Search for the cell housing the specified text and yield its [X, Y] center coordinate. 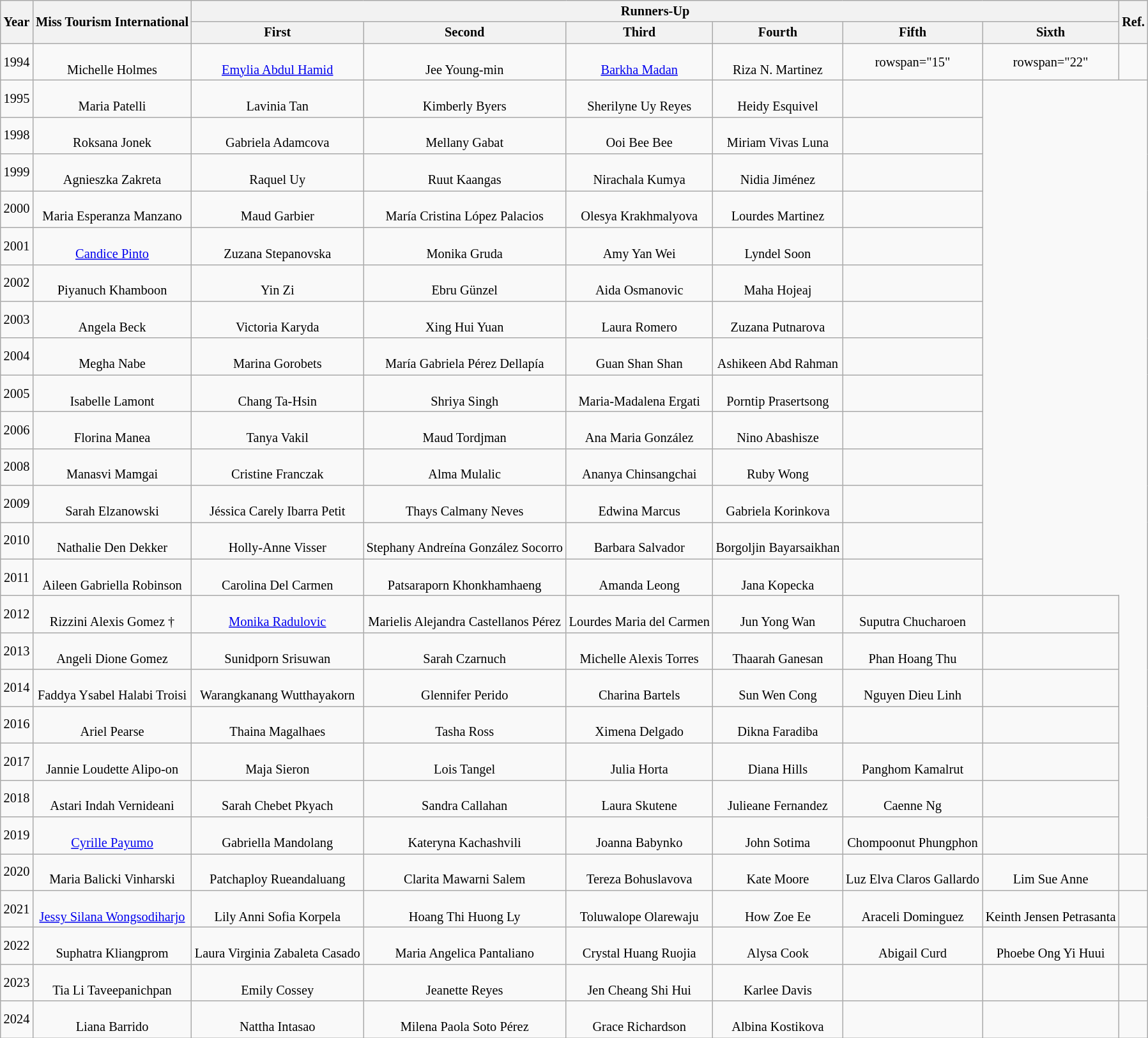
Charina Bartels [639, 688]
Nguyen Dieu Linh [912, 688]
Ref. [1133, 22]
Victoria Karyda [277, 319]
Sarah Chebet Pkyach [277, 798]
Aida Osmanovic [639, 283]
Sarah Elzanowski [112, 504]
Rizzini Alexis Gomez † [112, 614]
Albina Kostikova [778, 1019]
Milena Paola Soto Pérez [465, 1019]
Laura Skutene [639, 798]
Lim Sue Anne [1051, 872]
Sandra Callahan [465, 798]
2009 [17, 504]
Amy Yan Wei [639, 246]
Caenne Ng [912, 798]
Joanna Babynko [639, 835]
Sherilyne Uy Reyes [639, 98]
2003 [17, 319]
Michelle Alexis Torres [639, 651]
Holly-Anne Visser [277, 540]
2023 [17, 982]
Laura Romero [639, 319]
2011 [17, 577]
Keinth Jensen Petrasanta [1051, 909]
2004 [17, 356]
Thays Calmany Neves [465, 504]
Roksana Jonek [112, 135]
Araceli Dominguez [912, 909]
Edwina Marcus [639, 504]
Cyrille Payumo [112, 835]
Ashikeen Abd Rahman [778, 356]
Carolina Del Carmen [277, 577]
Liana Barrido [112, 1019]
Tia Li Taveepanichpan [112, 982]
Sunidporn Srisuwan [277, 651]
First [277, 33]
Dikna Faradiba [778, 724]
Runners-Up [655, 11]
2006 [17, 430]
Maria Balicki Vinharski [112, 872]
Borgoljin Bayarsaikhan [778, 540]
Faddya Ysabel Halabi Troisi [112, 688]
Alysa Cook [778, 945]
Fourth [778, 33]
Third [639, 33]
Nathalie Den Dekker [112, 540]
2020 [17, 872]
Riza N. Martinez [778, 62]
Thaina Magalhaes [277, 724]
Suputra Chucharoen [912, 614]
2010 [17, 540]
Ruby Wong [778, 467]
2014 [17, 688]
Jun Yong Wan [778, 614]
Florina Manea [112, 430]
2008 [17, 467]
Raquel Uy [277, 172]
Angeli Dione Gomez [112, 651]
Nirachala Kumya [639, 172]
Shriya Singh [465, 393]
Patsaraporn Khonkhamhaeng [465, 577]
2022 [17, 945]
Maud Tordjman [465, 430]
María Gabriela Pérez Dellapía [465, 356]
Barbara Salvador [639, 540]
Ebru Günzel [465, 283]
Jannie Loudette Alipo-on [112, 761]
Lourdes Maria del Carmen [639, 614]
Marielis Alejandra Castellanos Pérez [465, 614]
Maria Esperanza Manzano [112, 209]
Luz Elva Claros Gallardo [912, 872]
2001 [17, 246]
Jee Young-min [465, 62]
Second [465, 33]
María Cristina López Palacios [465, 209]
Alma Mulalic [465, 467]
Kimberly Byers [465, 98]
Gabriela Adamcova [277, 135]
Chang Ta-Hsin [277, 393]
Lois Tangel [465, 761]
Yin Zi [277, 283]
Xing Hui Yuan [465, 319]
Kateryna Kachashvili [465, 835]
Nino Abashisze [778, 430]
Sun Wen Cong [778, 688]
Jeanette Reyes [465, 982]
rowspan="15" [912, 62]
2013 [17, 651]
Maria Patelli [112, 98]
Maria Angelica Pantaliano [465, 945]
Toluwalope Olarewaju [639, 909]
Phoebe Ong Yi Huui [1051, 945]
1999 [17, 172]
Sixth [1051, 33]
Agnieszka Zakreta [112, 172]
Monika Gruda [465, 246]
Laura Virginia Zabaleta Casado [277, 945]
Zuzana Putnarova [778, 319]
Karlee Davis [778, 982]
rowspan="22" [1051, 62]
Maud Garbier [277, 209]
Ooi Bee Bee [639, 135]
Cristine Franczak [277, 467]
Grace Richardson [639, 1019]
Sarah Czarnuch [465, 651]
Manasvi Mamgai [112, 467]
2005 [17, 393]
Fifth [912, 33]
Piyanuch Khamboon [112, 283]
Miss Tourism International [112, 22]
Ariel Pearse [112, 724]
Astari Indah Vernideani [112, 798]
1994 [17, 62]
Emily Cossey [277, 982]
1995 [17, 98]
2019 [17, 835]
Barkha Madan [639, 62]
Megha Nabe [112, 356]
Lyndel Soon [778, 246]
Heidy Esquivel [778, 98]
Nattha Intasao [277, 1019]
2016 [17, 724]
Tanya Vakil [277, 430]
2000 [17, 209]
Hoang Thi Huong Ly [465, 909]
Guan Shan Shan [639, 356]
Isabelle Lamont [112, 393]
Suphatra Kliangprom [112, 945]
Zuzana Stepanovska [277, 246]
Emylia Abdul Hamid [277, 62]
Olesya Krakhmalyova [639, 209]
2017 [17, 761]
Candice Pinto [112, 246]
Lourdes Martinez [778, 209]
Stephany Andreína González Socorro [465, 540]
Jen Cheang Shi Hui [639, 982]
Clarita Mawarni Salem [465, 872]
2012 [17, 614]
2018 [17, 798]
Glennifer Perido [465, 688]
Tereza Bohuslavova [639, 872]
2002 [17, 283]
Phan Hoang Thu [912, 651]
Kate Moore [778, 872]
Nidia Jiménez [778, 172]
Maria-Madalena Ergati [639, 393]
Patchaploy Rueandaluang [277, 872]
2024 [17, 1019]
Porntip Prasertsong [778, 393]
How Zoe Ee [778, 909]
Jana Kopecka [778, 577]
Jessy Silana Wongsodiharjo [112, 909]
Ananya Chinsangchai [639, 467]
2021 [17, 909]
Maja Sieron [277, 761]
Amanda Leong [639, 577]
Miriam Vivas Luna [778, 135]
Mellany Gabat [465, 135]
Ximena Delgado [639, 724]
Lily Anni Sofia Korpela [277, 909]
Jéssica Carely Ibarra Petit [277, 504]
Angela Beck [112, 319]
1998 [17, 135]
Maha Hojeaj [778, 283]
John Sotima [778, 835]
Lavinia Tan [277, 98]
Ana Maria González [639, 430]
Tasha Ross [465, 724]
Panghom Kamalrut [912, 761]
Diana Hills [778, 761]
Michelle Holmes [112, 62]
Aileen Gabriella Robinson [112, 577]
Crystal Huang Ruojia [639, 945]
Year [17, 22]
Thaarah Ganesan [778, 651]
Chompoonut Phungphon [912, 835]
Marina Gorobets [277, 356]
Monika Radulovic [277, 614]
Julia Horta [639, 761]
Warangkanang Wutthayakorn [277, 688]
Abigail Curd [912, 945]
Gabriella Mandolang [277, 835]
Julieane Fernandez [778, 798]
Ruut Kaangas [465, 172]
Gabriela Korinkova [778, 504]
